Identify which cell holds the provided text, then report its [X, Y] central coordinate. 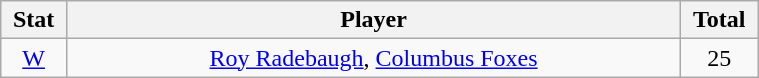
Roy Radebaugh, Columbus Foxes [373, 58]
Total [720, 20]
Player [373, 20]
W [34, 58]
25 [720, 58]
Stat [34, 20]
